Provide the (x, y) coordinate of the cell's center where the given text is located.  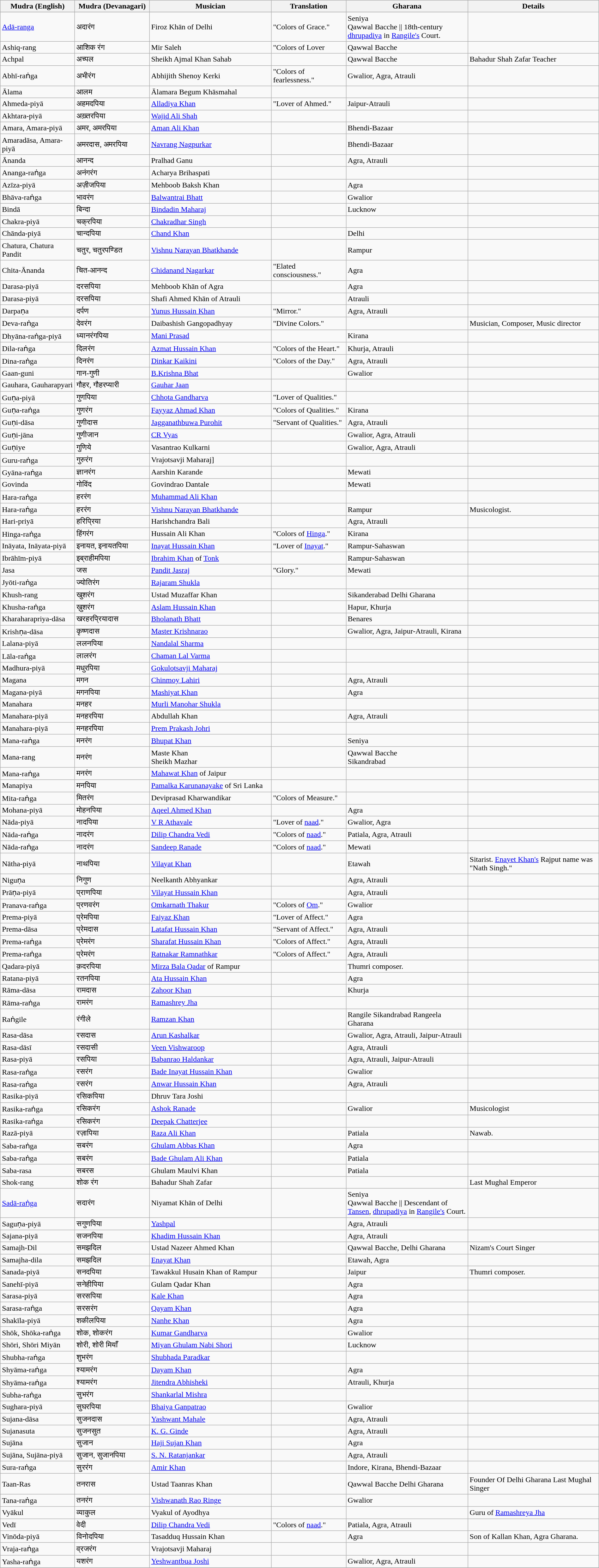
रंगीले (112, 1019)
Chhota Gandharva (210, 397)
Dhyāna-raṅga-piyā (38, 336)
Deva-raṅga (38, 324)
Ashok Ranade (210, 1109)
सरसपिया (112, 1296)
Amara, Amara-piyā (38, 128)
Shok-rang (38, 1182)
Guṇi-jāna (38, 435)
इनायत, इनायतपिया (112, 546)
सदारंग (112, 1203)
सुभरंग (112, 1395)
सरसरंग (112, 1308)
Manapiya (38, 786)
"Colors of Qualities." (309, 410)
Zahoor Khan (210, 990)
कृष्णदास (112, 631)
Sanehī-piyā (38, 1284)
Ustad Taanras Khan (210, 1484)
Gaan-guni (38, 373)
गुरुरंग (112, 460)
Tasadduq Hussain Khan (210, 1537)
Krishṇa-dāsa (38, 631)
Wajid Ali Shah (210, 116)
Lāla-raṅga (38, 656)
"Divine Colors." (309, 324)
Kumar Gandharva (210, 1333)
Dina-raṅga (38, 361)
Murli Manohar Shukla (210, 704)
ख़ुशरंग (112, 607)
Amir Khan (210, 1467)
Musician (210, 6)
Balwantrai Bhatt (210, 197)
Shafi Ahmed Khān of Atrauli (210, 299)
Jyōti-raṅga (38, 582)
Shubha-raṅga (38, 1357)
Rāma-raṅga (38, 1003)
चक्रपिया (112, 222)
मगन (112, 680)
Neelkanth Abhyankar (210, 880)
Mahawat Khan of Jaipur (210, 773)
सबरस (112, 1170)
सुजनसुत (112, 1431)
Aslam Hussain Khan (210, 607)
Darpaṇa (38, 311)
Sitarist. Enayet Khan's Rajput name was "Nath Singh." (533, 864)
Ramashrey Jha (210, 1003)
Guṇa-piyā (38, 397)
सुघरपिया (112, 1407)
Azīza-piyā (38, 185)
गान-गुणी (112, 373)
Pranava-raṅga (38, 905)
Muhammad Ali Khan (210, 497)
Sujāna, Sujāna-piyā (38, 1455)
Chakradhar Singh (210, 222)
सुजान (112, 1443)
वेदी (112, 1524)
Deepak Chatterjee (210, 1121)
Mana-rang (38, 757)
Ratana-piyā (38, 978)
प्रेमपिया (112, 917)
अमर, अमरपिया (112, 128)
"Glory." (309, 570)
Raza Ali Khan (210, 1133)
Abhī-raṅga (38, 76)
Mudra (English) (38, 6)
Mir Saleh (210, 47)
Ānanda (38, 160)
शोरी, शोरी मियाँ (112, 1345)
तनरंग (112, 1500)
Yashpal (210, 1224)
अनंगरंग (112, 173)
Prema-piyā (38, 917)
अख़्तरपिया (112, 116)
मधुरपिया (112, 668)
Ustad Muzaffar Khan (210, 594)
Rangile Sikandrabad Rangeela Gharana (407, 1019)
शुभरंग (112, 1357)
Prem Prakash Johri (210, 728)
सुजनदास (112, 1419)
Agra, Atrauli, Jaipur-Atrauli (407, 1059)
Firoz Khān of Delhi (210, 27)
अज़ीजपिया (112, 185)
Hapur, Khurja (407, 607)
Yunus Hussain Khan (210, 311)
देवरंग (112, 324)
Niguṇa (38, 880)
बिन्दा (112, 210)
Bindadin Maharaj (210, 210)
प्रणवरंग (112, 905)
ध्यानरंगपिया (112, 336)
ललनपिया (112, 644)
Musician, Composer, Music director (533, 324)
Samajh-Dil (38, 1248)
Jaipur-Atrauli (407, 104)
Rasa-piyā (38, 1059)
Sarasa-piyā (38, 1296)
Khush-rang (38, 594)
गुणिये (112, 447)
Hussain Ali Khan (210, 534)
Tana-raṅga (38, 1500)
Yeshwantbua Joshi (210, 1561)
Gwalior, Agra (407, 822)
Vyākul (38, 1512)
हिंगरंग (112, 534)
Mani Prasad (210, 336)
S. N. Ratanjankar (210, 1455)
"Colors of fearlessness." (309, 76)
Mita-raṅga (38, 798)
Achpal (38, 59)
Magana-piyā (38, 692)
"Colors of the Day." (309, 361)
Vrajotsavji Maharaj (210, 1549)
Sheikh Ajmal Khan Sahab (210, 59)
Ashiq-rang (38, 47)
रामरंग (112, 1003)
प्रेमदास (112, 929)
Gyāna-raṅga (38, 472)
अभीरंग (112, 76)
Jaipur (407, 1272)
Sanada-piyā (38, 1272)
Ramzan Khan (210, 1019)
Bhaiya Ganpatrao (210, 1407)
Sughara-piyā (38, 1407)
Chidanand Nagarkar (210, 270)
शोक रंग (112, 1182)
Atrauli (407, 299)
Amaradāsa, Amara-piyā (38, 144)
हरिप्रिया (112, 522)
Sandeep Ranade (210, 847)
Rajaram Shukla (210, 582)
दर्पण (112, 311)
Atrauli, Khurja (407, 1382)
Daibashish Gangopadhyay (210, 324)
सनेहीपिया (112, 1284)
Manahara (38, 704)
Abdullah Khan (210, 716)
Chita-Ānanda (38, 270)
Ālamara Begum Khāsmahal (210, 92)
Aman Ali Khan (210, 128)
इब्राहीमपिया (112, 558)
Harishchandra Bali (210, 522)
Sarasa-raṅga (38, 1308)
Master Krishnarao (210, 631)
शकीलपिया (112, 1321)
Qawwal Bacche Delhi Gharana (407, 1484)
आशिक रंग (112, 47)
Seniya (407, 741)
Sujanasuta (38, 1431)
V R Athavale (210, 822)
Taan-Ras (38, 1484)
Madhura-piyā (38, 668)
सगुणपिया (112, 1224)
सुररंग (112, 1467)
Founder Of Delhi Gharana Last Mughal Singer (533, 1484)
Son of Kallan Khan, Agra Gharana. (533, 1537)
मितरंग (112, 798)
रसपिया (112, 1059)
Vilayat Khan (210, 864)
Guru of Ramashreya Jha (533, 1512)
ज्ञानरंग (112, 472)
Qawwal BaccheSikandrabad (407, 757)
रज़ापिया (112, 1133)
Last Mughal Emperor (533, 1182)
SeniyaQawwal Bacche || 18th-century dhrupadiya in Rangile's Court. (407, 27)
Ibrahim Khan of Tonk (210, 558)
Gokulotsavji Maharaj (210, 668)
Akhtara-piyā (38, 116)
Mohana-piyā (38, 810)
Ananga-raṅga (38, 173)
Ahmeda-piyā (38, 104)
दिलरंग (112, 349)
रामदास (112, 990)
Magana (38, 680)
Hari-priyā (38, 522)
Ibrāhīm-piyā (38, 558)
Deviprasad Kharwandikar (210, 798)
Pralhad Ganu (210, 160)
Azmat Hussain Khan (210, 349)
Chand Khan (210, 234)
Yashwant Mahale (210, 1419)
Sujāna (38, 1443)
Qadara-piyā (38, 966)
Benares (407, 619)
नाथपिया (112, 864)
Qawwal Bacche, Delhi Gharana (407, 1248)
Raṅgile (38, 1019)
मगनपिया (112, 692)
Jasa (38, 570)
Khusha-raṅga (38, 607)
खुशरंग (112, 594)
Ustad Nazeer Ahmed Khan (210, 1248)
Mudra (Devanagari) (112, 6)
Chaman Lal Varma (210, 656)
Khadim Hussain Khan (210, 1236)
Etawah, Agra (407, 1260)
Chakra-piyā (38, 222)
Ghulam Abbas Khan (210, 1146)
Anwar Hussain Khan (210, 1084)
Subha-raṅga (38, 1395)
Chatura, Chatura Pandit (38, 250)
चतुर, चतुरपण्डित (112, 250)
Arun Kashalkar (210, 1035)
सुजान, सुजानपिया (112, 1455)
Bhāva-raṅga (38, 197)
Bindā (38, 210)
Khurja (407, 990)
Bhupat Khan (210, 741)
चित-आनन्द (112, 270)
Bahadur Shah Zafar (210, 1182)
Khurja, Atrauli (407, 349)
Veen Vishwaroop (210, 1047)
Dila-raṅga (38, 349)
Fayyaz Ahmad Khan (210, 410)
Vasantrao Kulkarni (210, 447)
Gwalior, Agra, Jaipur-Atrauli, Kirana (407, 631)
Prāṇa-piyā (38, 892)
रसिकपिया (112, 1096)
मोहनपिया (112, 810)
K. G. Ginde (210, 1431)
Bholanath Bhatt (210, 619)
SeniyaQawwal Bacche || Descendant of Tansen, dhrupadiya in Rangile's Court. (407, 1203)
सनदपिया (112, 1272)
"Lover of Qualities." (309, 397)
Alladiya Khan (210, 104)
Qayam Khan (210, 1308)
प्राणपिया (112, 892)
Bade Ghulam Ali Khan (210, 1158)
Shubhada Paradkar (210, 1357)
Mirza Bala Qadar of Rampur (210, 966)
Guṇa-raṅga (38, 410)
B.Krishna Bhat (210, 373)
अदारंग (112, 27)
Pamalka Karunanayake of Sri Lanka (210, 786)
अमरदास, अमरपिया (112, 144)
Kale Khan (210, 1296)
चान्दपिया (112, 234)
Dinkar Kaikini (210, 361)
Musicologist (533, 1109)
Shakīla-piyā (38, 1321)
"Colors of Lover (309, 47)
Haji Sujan Khan (210, 1443)
Dhruv Tara Joshi (210, 1096)
Ālama (38, 92)
Rasa-dāsī (38, 1047)
Guru-raṅga (38, 460)
Rāma-dāsa (38, 990)
यशरंग (112, 1561)
Latafat Hussain Khan (210, 929)
Nandalal Sharma (210, 644)
"Lover of Affect." (309, 917)
मनपिया (112, 786)
व्रजरंग (112, 1549)
Vyakul of Ayodhya (210, 1512)
Indore, Kirana, Bhendi-Bazaar (407, 1467)
Samajha-dila (38, 1260)
Pandit Jasraj (210, 570)
"Elated consciousness." (309, 270)
Ghulam Maulvi Khan (210, 1170)
Details (533, 6)
खरहरप्रियादास (112, 619)
गौहर, गौहरप्यारी (112, 385)
Shōri, Shōri Miyān (38, 1345)
Rasa-dāsa (38, 1035)
"Mirror." (309, 311)
Vedī (38, 1524)
Nizam's Court Singer (533, 1248)
Acharya Brihaspati (210, 173)
Enayat Khan (210, 1260)
गोविंद (112, 485)
Sujana-dāsa (38, 1419)
Shankarlal Mishra (210, 1395)
गुणपिया (112, 397)
Vraja-raṅga (38, 1549)
दिनरंग (112, 361)
गुणीजान (112, 435)
Rasika-piyā (38, 1096)
आलम (112, 92)
Gwalior, Agra, Atrauli, Jaipur-Atrauli (407, 1035)
Mashiyat Khan (210, 692)
Tawakkul Husain Khan of Rampur (210, 1272)
"Servant of Affect." (309, 929)
Faiyaz Khan (210, 917)
Yasha-raṅga (38, 1561)
Gharana (407, 6)
Gauhar Jaan (210, 385)
Ratnakar Ramnathkar (210, 954)
Guṇiye (38, 447)
आनन्द (112, 160)
"Colors of Om." (309, 905)
Razā-piyā (38, 1133)
Bahadur Shah Zafar Teacher (533, 59)
शोक, शोकरंग (112, 1333)
Guṇi-dāsa (38, 422)
Kharaharapriya-dāsa (38, 619)
Aarshin Karande (210, 472)
Abhijith Shenoy Kerki (210, 76)
मनहर (112, 704)
Shōk, Shōka-raṅga (38, 1333)
Saba-rasa (38, 1170)
Nāda-piyā (38, 822)
Gulam Qadar Khan (210, 1284)
भावरंग (112, 197)
Inayat Hussain Khan (210, 546)
Vinōda-piyā (38, 1537)
Jagganathbuwa Purohit (210, 422)
Mehboob Khān of Agra (210, 287)
Maste KhanSheikh Mazhar (210, 757)
Omkarnath Thakur (210, 905)
Aqeel Ahmed Khan (210, 810)
Dayam Khan (210, 1370)
गुणरंग (112, 410)
Sharafat Hussain Khan (210, 942)
Etawah (407, 864)
Niyamat Khān of Delhi (210, 1203)
"Colors of Grace." (309, 27)
Govinda (38, 485)
Ināyata, Ināyata-piyā (38, 546)
Miyan Ghulam Nabi Shori (210, 1345)
क़दरपिया (112, 966)
Ata Hussain Khan (210, 978)
नादपिया (112, 822)
Vilayat Hussain Khan (210, 892)
"Colors of Measure." (309, 798)
Vishwanath Rao Ringe (210, 1500)
रतनपिया (112, 978)
Gauhara, Gauharapyari (38, 385)
विनोदपिया (112, 1537)
Babanrao Haldankar (210, 1059)
"Colors of the Heart." (309, 349)
Sadā-raṅga (38, 1203)
Nanhe Khan (210, 1321)
Sajana-piyā (38, 1236)
अहमदपिया (112, 104)
सजनपिया (112, 1236)
Translation (309, 6)
Vrajotsavji Maharaj] (210, 460)
Sura-raṅga (38, 1467)
रसदासी (112, 1047)
निगुण (112, 880)
तनरास (112, 1484)
Hinga-raṅga (38, 534)
"Lover of naad." (309, 822)
"Colors of Hinga." (309, 534)
CR Vyas (210, 435)
Chinmoy Lahiri (210, 680)
रसदास (112, 1035)
ज्योतिरंग (112, 582)
Bade Inayat Hussain Khan (210, 1072)
गुणीदास (112, 422)
Chānda-piyā (38, 234)
जस (112, 570)
"Lover of Ahmed." (309, 104)
Delhi (407, 234)
Nawab. (533, 1133)
Musicologist. (533, 510)
Nātha-piyā (38, 864)
Jitendra Abhisheki (210, 1382)
Prema-dāsa (38, 929)
Navrang Nagpurkar (210, 144)
Adā-ranga (38, 27)
"Servant of Qualities." (309, 422)
लालरंग (112, 656)
"Lover of Inayat." (309, 546)
Mehboob Baksh Khan (210, 185)
Saguṇa-piyā (38, 1224)
Sikanderabad Delhi Gharana (407, 594)
Govindrao Dantale (210, 485)
अच्पल (112, 59)
व्याकुल (112, 1512)
Lalana-piyā (38, 644)
